Scan for the cell matching the given text and deliver its (x, y) coordinate at center. 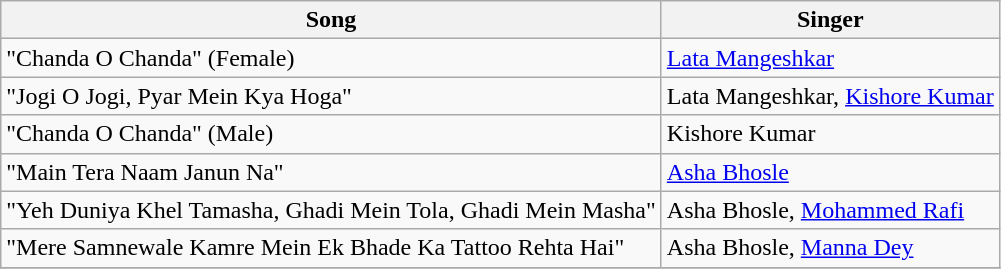
Lata Mangeshkar (830, 58)
Singer (830, 20)
"Mere Samnewale Kamre Mein Ek Bhade Ka Tattoo Rehta Hai" (332, 248)
Asha Bhosle, Mohammed Rafi (830, 210)
Kishore Kumar (830, 134)
"Chanda O Chanda" (Female) (332, 58)
Song (332, 20)
"Chanda O Chanda" (Male) (332, 134)
"Jogi O Jogi, Pyar Mein Kya Hoga" (332, 96)
"Yeh Duniya Khel Tamasha, Ghadi Mein Tola, Ghadi Mein Masha" (332, 210)
Lata Mangeshkar, Kishore Kumar (830, 96)
Asha Bhosle, Manna Dey (830, 248)
"Main Tera Naam Janun Na" (332, 172)
Asha Bhosle (830, 172)
